Capture the cell that displays the provided text and extract its (x, y) central coordinate. 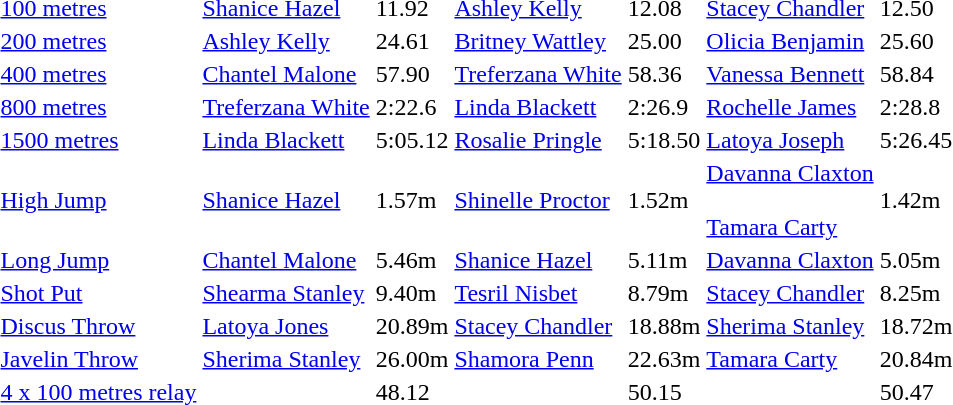
18.88m (664, 326)
26.00m (412, 359)
25.00 (664, 41)
Latoya Joseph (790, 140)
5.46m (412, 260)
24.61 (412, 41)
5:05.12 (412, 140)
9.40m (412, 293)
Latoya Jones (286, 326)
5.11m (664, 260)
58.36 (664, 74)
Ashley Kelly (286, 41)
Rosalie Pringle (538, 140)
Britney Wattley (538, 41)
57.90 (412, 74)
1.52m (664, 200)
Shinelle Proctor (538, 200)
5:18.50 (664, 140)
20.89m (412, 326)
Tesril Nisbet (538, 293)
Rochelle James (790, 107)
Vanessa Bennett (790, 74)
22.63m (664, 359)
Davanna Claxton (790, 260)
2:22.6 (412, 107)
1.57m (412, 200)
8.79m (664, 293)
Tamara Carty (790, 359)
Davanna Claxton Tamara Carty (790, 200)
2:26.9 (664, 107)
Shearma Stanley (286, 293)
Shamora Penn (538, 359)
Olicia Benjamin (790, 41)
